Find where the given text appears and provide that cell's center as [x, y] coordinate. 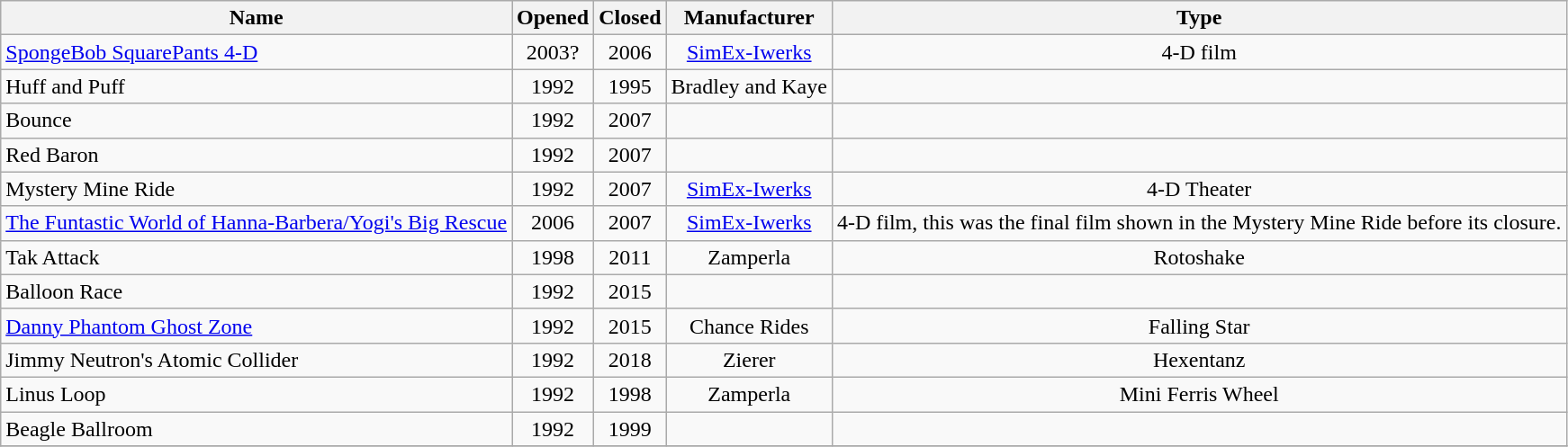
Linus Loop [257, 394]
Hexentanz [1199, 360]
Falling Star [1199, 326]
Balloon Race [257, 291]
2011 [630, 257]
Beagle Ballroom [257, 429]
1995 [630, 86]
Danny Phantom Ghost Zone [257, 326]
SpongeBob SquarePants 4-D [257, 52]
Type [1199, 18]
Zierer [749, 360]
The Funtastic World of Hanna-Barbera/Yogi's Big Rescue [257, 223]
Jimmy Neutron's Atomic Collider [257, 360]
Bounce [257, 121]
Tak Attack [257, 257]
Bradley and Kaye [749, 86]
2018 [630, 360]
Rotoshake [1199, 257]
1999 [630, 429]
Mini Ferris Wheel [1199, 394]
4-D film, this was the final film shown in the Mystery Mine Ride before its closure. [1199, 223]
Huff and Puff [257, 86]
Opened [553, 18]
Name [257, 18]
4-D film [1199, 52]
Red Baron [257, 155]
Closed [630, 18]
2003? [553, 52]
Mystery Mine Ride [257, 189]
Manufacturer [749, 18]
4-D Theater [1199, 189]
Chance Rides [749, 326]
